Identify which cell holds the provided text, then report its (x, y) central coordinate. 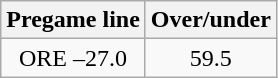
ORE –27.0 (74, 58)
59.5 (210, 58)
Over/under (210, 20)
Pregame line (74, 20)
